Pinpoint the cell where the given text exists, returning its [X, Y] midpoint coordinate. 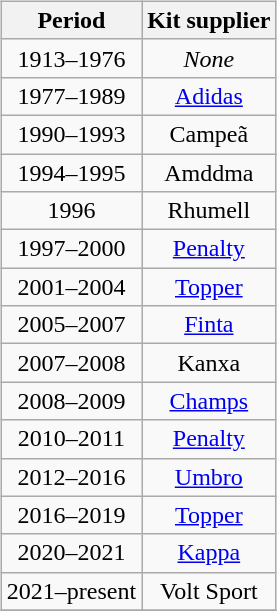
Volt Sport [209, 591]
2016–2019 [71, 515]
Adidas [209, 96]
2001–2004 [71, 287]
Kanxa [209, 363]
2008–2009 [71, 401]
Finta [209, 325]
Umbro [209, 477]
Period [71, 20]
Amddma [209, 173]
1913–1976 [71, 58]
2012–2016 [71, 477]
2021–present [71, 591]
Rhumell [209, 211]
2007–2008 [71, 363]
2010–2011 [71, 439]
Kit supplier [209, 20]
1990–1993 [71, 134]
1977–1989 [71, 96]
Campeã [209, 134]
Kappa [209, 553]
None [209, 58]
1996 [71, 211]
2020–2021 [71, 553]
Champs [209, 401]
1994–1995 [71, 173]
1997–2000 [71, 249]
2005–2007 [71, 325]
